Search for the cell housing the specified text and yield its [X, Y] center coordinate. 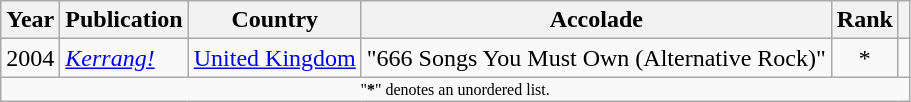
"666 Songs You Must Own (Alternative Rock)" [596, 58]
United Kingdom [274, 58]
Kerrang! [124, 58]
Rank [864, 20]
2004 [30, 58]
"*" denotes an unordered list. [456, 89]
Country [274, 20]
Accolade [596, 20]
* [864, 58]
Year [30, 20]
Publication [124, 20]
